Locate the cell with the specified text and output its (X, Y) center coordinate. 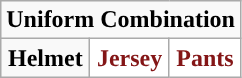
Uniform Combination (121, 20)
Helmet (46, 58)
Jersey (130, 58)
Pants (204, 58)
